Return (x, y) of the center of cell containing provided text 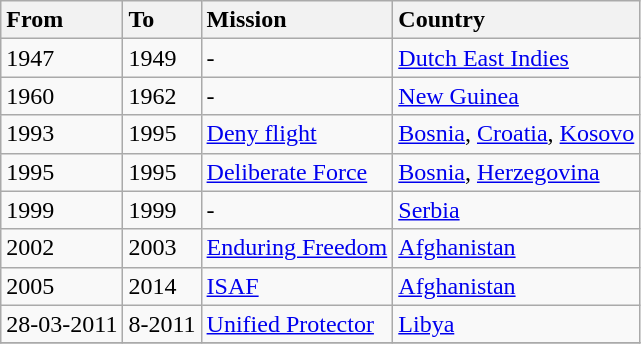
1960 (62, 96)
8-2011 (162, 324)
Bosnia, Croatia, Kosovo (516, 134)
2002 (62, 248)
New Guinea (516, 96)
From (62, 20)
Deliberate Force (297, 172)
2003 (162, 248)
Dutch East Indies (516, 58)
Serbia (516, 210)
Country (516, 20)
28-03-2011 (62, 324)
2005 (62, 286)
1993 (62, 134)
Mission (297, 20)
Bosnia, Herzegovina (516, 172)
1947 (62, 58)
1949 (162, 58)
Deny flight (297, 134)
Unified Protector (297, 324)
ISAF (297, 286)
Enduring Freedom (297, 248)
To (162, 20)
Libya (516, 324)
1962 (162, 96)
2014 (162, 286)
